Locate the cell with the specified text and output its [x, y] center coordinate. 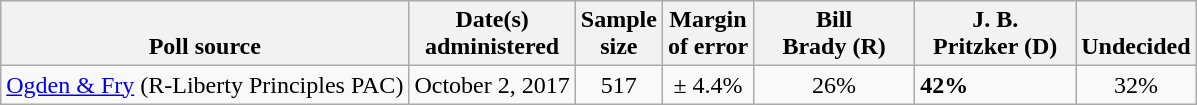
Date(s)administered [492, 34]
Poll source [205, 34]
Undecided [1136, 34]
Marginof error [708, 34]
Ogden & Fry (R-Liberty Principles PAC) [205, 85]
± 4.4% [708, 85]
Samplesize [618, 34]
32% [1136, 85]
26% [834, 85]
517 [618, 85]
42% [996, 85]
J. B.Pritzker (D) [996, 34]
October 2, 2017 [492, 85]
BillBrady (R) [834, 34]
